Pinpoint the cell where the given text exists, returning its (X, Y) midpoint coordinate. 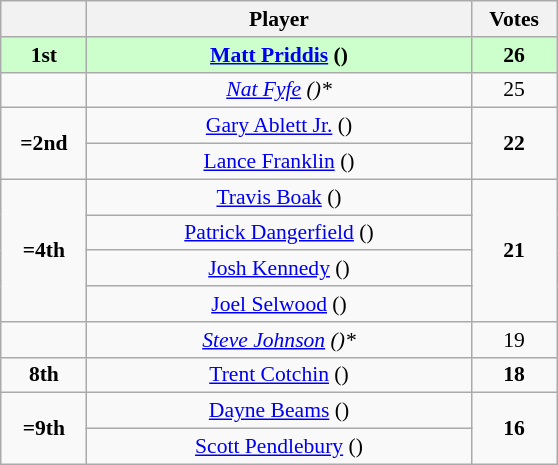
Travis Boak () (278, 197)
Player (278, 19)
=9th (44, 428)
8th (44, 375)
Trent Cotchin () (278, 375)
Gary Ablett Jr. () (278, 126)
16 (514, 428)
Steve Johnson ()* (278, 340)
Nat Fyfe ()* (278, 90)
25 (514, 90)
19 (514, 340)
Scott Pendlebury () (278, 447)
Joel Selwood () (278, 304)
Lance Franklin () (278, 162)
Votes (514, 19)
=2nd (44, 144)
22 (514, 144)
Dayne Beams () (278, 411)
Patrick Dangerfield () (278, 233)
21 (514, 250)
Josh Kennedy () (278, 269)
=4th (44, 250)
18 (514, 375)
1st (44, 55)
Matt Priddis () (278, 55)
26 (514, 55)
